Capture the cell that displays the provided text and extract its (X, Y) central coordinate. 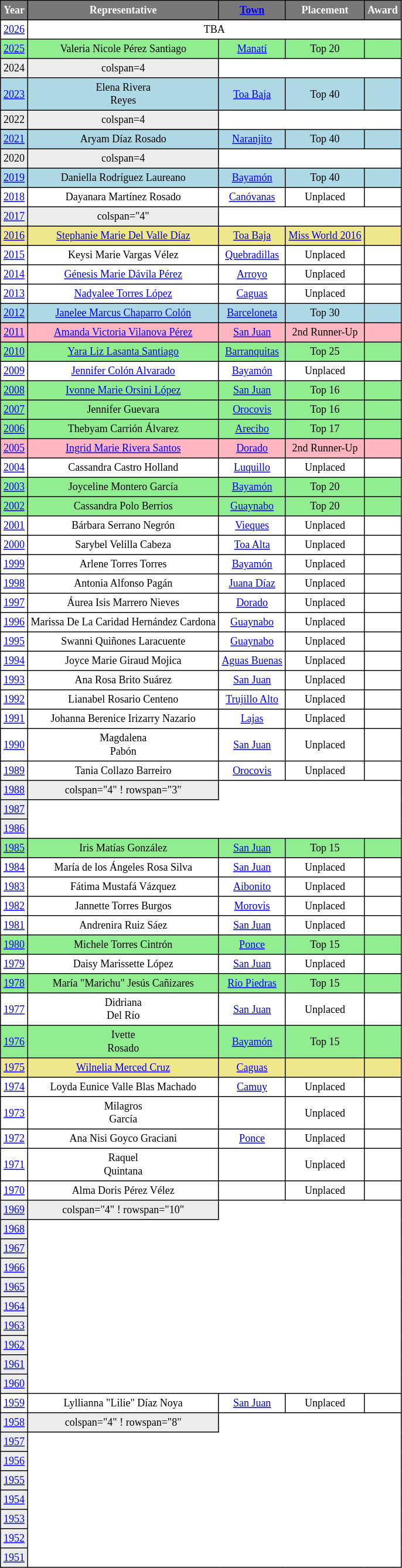
Ivette Rosado (123, 1042)
Luquillo (252, 467)
1958 (14, 1423)
Year (14, 11)
TBA (214, 29)
1997 (14, 603)
2003 (14, 487)
Swanni Quiñones Laracuente (123, 642)
Ivonne Marie Orsini López (123, 390)
Didriana Del Río (123, 1009)
Sarybel Velilla Cabeza (123, 545)
Barranquitas (252, 351)
1967 (14, 1248)
colspan="4" (123, 217)
1984 (14, 868)
2013 (14, 294)
Aryam Díaz Rosado (123, 139)
Lajas (252, 719)
Arecibo (252, 429)
Thebyam Carrión Álvarez (123, 429)
1986 (14, 829)
2025 (14, 49)
Nadyalee Torres López (123, 294)
Miss World 2016 (325, 235)
Valeria Nicole Pérez Santiago (123, 49)
1969 (14, 1210)
2026 (14, 29)
Michele Torres Cintrón (123, 945)
1968 (14, 1230)
Dayanara Martínez Rosado (123, 197)
Wilnelia Merced Cruz (123, 1068)
1955 (14, 1480)
Yara Liz Lasanta Santiago (123, 351)
Arlene Torres Torres (123, 564)
1952 (14, 1539)
1991 (14, 719)
1975 (14, 1068)
1994 (14, 660)
2010 (14, 351)
1951 (14, 1557)
1965 (14, 1287)
2022 (14, 119)
Jannette Torres Burgos (123, 906)
2006 (14, 429)
2015 (14, 255)
1976 (14, 1042)
Arroyo (252, 274)
Lianabel Rosario Centeno (123, 699)
2007 (14, 410)
Áurea Isis Marrero Nieves (123, 603)
Janelee Marcus Chaparro Colón (123, 313)
2017 (14, 217)
1960 (14, 1384)
1970 (14, 1191)
1971 (14, 1165)
Morovis (252, 906)
Cassandra Polo Berrios (123, 506)
2002 (14, 506)
Alma Doris Pérez Vélez (123, 1191)
2005 (14, 449)
Quebradillas (252, 255)
1966 (14, 1268)
2012 (14, 313)
1964 (14, 1307)
Fátima Mustafá Vázquez (123, 886)
1996 (14, 622)
1961 (14, 1364)
1998 (14, 583)
Representative (123, 11)
1987 (14, 809)
Antonia Alfonso Pagán (123, 583)
Bárbara Serrano Negrón (123, 526)
2023 (14, 94)
Top 17 (325, 429)
Ana Nisi Goyco Graciani (123, 1138)
1983 (14, 886)
Daisy Marissette López (123, 964)
Aibonito (252, 886)
1963 (14, 1326)
Génesis Marie Dávila Pérez (123, 274)
1973 (14, 1113)
Marissa De La Caridad Hernández Cardona (123, 622)
1962 (14, 1346)
colspan="4" ! rowspan="10" (123, 1210)
Milagros García (123, 1113)
Town (252, 11)
Trujillo Alto (252, 699)
2008 (14, 390)
Juana Díaz (252, 583)
1977 (14, 1009)
Naranjito (252, 139)
1978 (14, 984)
1953 (14, 1519)
1974 (14, 1087)
María de los Ángeles Rosa Silva (123, 868)
1990 (14, 745)
1957 (14, 1442)
2009 (14, 371)
2001 (14, 526)
1959 (14, 1403)
2018 (14, 197)
Jennifer Colón Alvarado (123, 371)
1993 (14, 680)
1999 (14, 564)
1980 (14, 945)
colspan="4" ! rowspan="8" (123, 1423)
Aguas Buenas (252, 660)
1995 (14, 642)
1956 (14, 1461)
2020 (14, 158)
1989 (14, 771)
Placement (325, 11)
1985 (14, 848)
1992 (14, 699)
Daniella Rodríguez Laureano (123, 178)
1988 (14, 790)
Joyceline Montero García (123, 487)
2014 (14, 274)
Andrenira Ruiz Sáez (123, 925)
Stephanie Marie Del Valle Díaz (123, 235)
Camuy (252, 1087)
Cassandra Castro Holland (123, 467)
Toa Alta (252, 545)
2004 (14, 467)
Joyce Marie Giraud Mojica (123, 660)
Tania Collazo Barreiro (123, 771)
1979 (14, 964)
2011 (14, 333)
Ana Rosa Brito Suárez (123, 680)
Elena Rivera Reyes (123, 94)
Canóvanas (252, 197)
Johanna Berenice Irizarry Nazario (123, 719)
2019 (14, 178)
Magdalena Pabón (123, 745)
Río Piedras (252, 984)
2021 (14, 139)
Raquel Quintana (123, 1165)
1972 (14, 1138)
2016 (14, 235)
Top 25 (325, 351)
colspan="4" ! rowspan="3" (123, 790)
Award (383, 11)
María "Marichu" Jesús Cañizares (123, 984)
2024 (14, 68)
2000 (14, 545)
Vieques (252, 526)
Barceloneta (252, 313)
1982 (14, 906)
Amanda Victoria Vilanova Pérez (123, 333)
Jennifer Guevara (123, 410)
Keysi Marie Vargas Vélez (123, 255)
Lyllianna "Lilie" Díaz Noya (123, 1403)
Manatí (252, 49)
Iris Matías González (123, 848)
Loyda Eunice Valle Blas Machado (123, 1087)
1981 (14, 925)
Ingrid Marie Rivera Santos (123, 449)
Top 30 (325, 313)
1954 (14, 1500)
